Output the [x, y] coordinate of the center of the cell containing the given text.  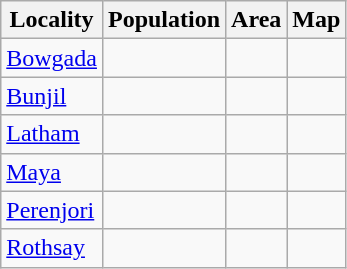
Area [256, 20]
Bunjil [52, 96]
Map [316, 20]
Locality [52, 20]
Bowgada [52, 58]
Maya [52, 172]
Rothsay [52, 248]
Perenjori [52, 210]
Latham [52, 134]
Population [164, 20]
